Capture the cell that displays the provided text and extract its [x, y] central coordinate. 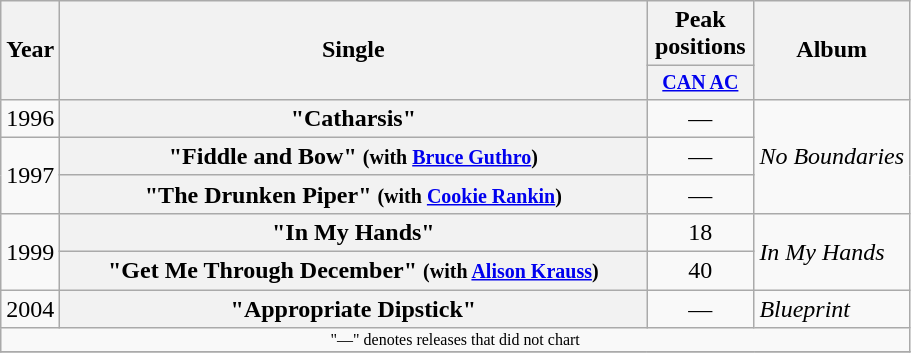
1996 [30, 118]
"Fiddle and Bow" (with Bruce Guthro) [354, 156]
1997 [30, 175]
40 [700, 271]
Blueprint [832, 309]
CAN AC [700, 82]
"Appropriate Dipstick" [354, 309]
Single [354, 50]
Album [832, 50]
"—" denotes releases that did not chart [456, 340]
"Catharsis" [354, 118]
18 [700, 232]
Year [30, 50]
"In My Hands" [354, 232]
1999 [30, 251]
"Get Me Through December" (with Alison Krauss) [354, 271]
Peak positions [700, 34]
"The Drunken Piper" (with Cookie Rankin) [354, 194]
2004 [30, 309]
No Boundaries [832, 156]
In My Hands [832, 251]
